Extract the (x, y) coordinate from the center of the cell holding the provided text.  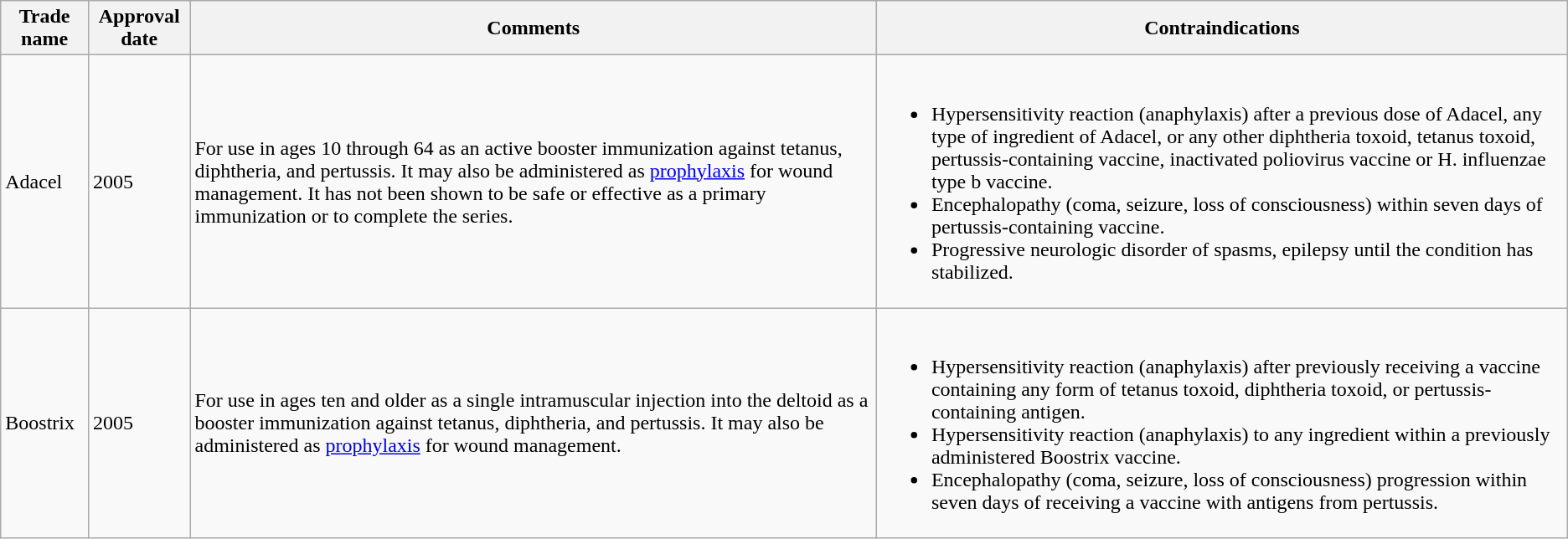
Contraindications (1221, 28)
Approval date (139, 28)
Comments (533, 28)
Trade name (45, 28)
Boostrix (45, 423)
Adacel (45, 182)
